For the text-containing cell, return its midpoint in [x, y] coordinate format. 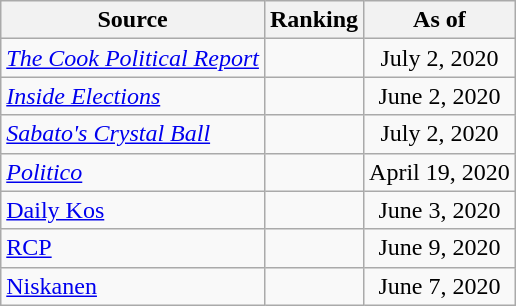
June 3, 2020 [440, 210]
Inside Elections [133, 96]
The Cook Political Report [133, 58]
RCP [133, 248]
Ranking [314, 20]
Source [133, 20]
June 9, 2020 [440, 248]
Politico [133, 172]
June 7, 2020 [440, 286]
April 19, 2020 [440, 172]
As of [440, 20]
Sabato's Crystal Ball [133, 134]
Niskanen [133, 286]
June 2, 2020 [440, 96]
Daily Kos [133, 210]
